Identify which cell holds the provided text, then report its [X, Y] central coordinate. 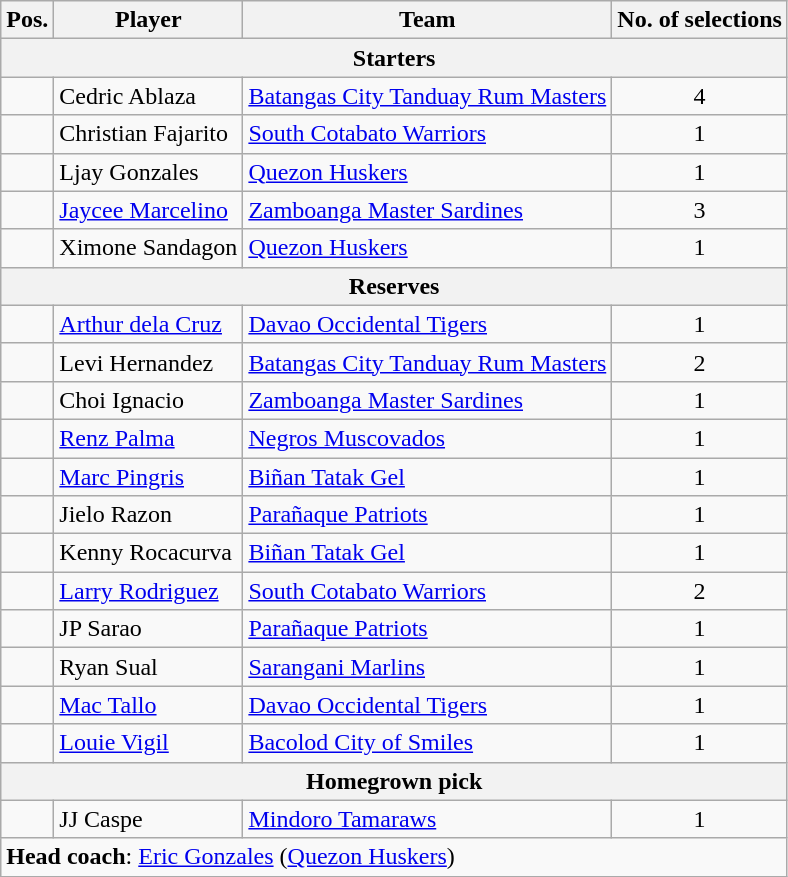
Player [148, 20]
Louie Vigil [148, 743]
Christian Fajarito [148, 134]
Mindoro Tamaraws [428, 819]
Head coach: Eric Gonzales (Quezon Huskers) [394, 857]
Cedric Ablaza [148, 96]
No. of selections [700, 20]
3 [700, 210]
Levi Hernandez [148, 362]
Kenny Rocacurva [148, 553]
Larry Rodriguez [148, 591]
Choi Ignacio [148, 400]
4 [700, 96]
Team [428, 20]
Ximone Sandagon [148, 248]
JJ Caspe [148, 819]
Homegrown pick [394, 781]
Jaycee Marcelino [148, 210]
Jielo Razon [148, 515]
Reserves [394, 286]
Arthur dela Cruz [148, 324]
Sarangani Marlins [428, 667]
Negros Muscovados [428, 438]
Ljay Gonzales [148, 172]
Bacolod City of Smiles [428, 743]
Pos. [28, 20]
Starters [394, 58]
Mac Tallo [148, 705]
Marc Pingris [148, 477]
Ryan Sual [148, 667]
Renz Palma [148, 438]
JP Sarao [148, 629]
